Extract the [X, Y] coordinate from the center of the cell holding the provided text.  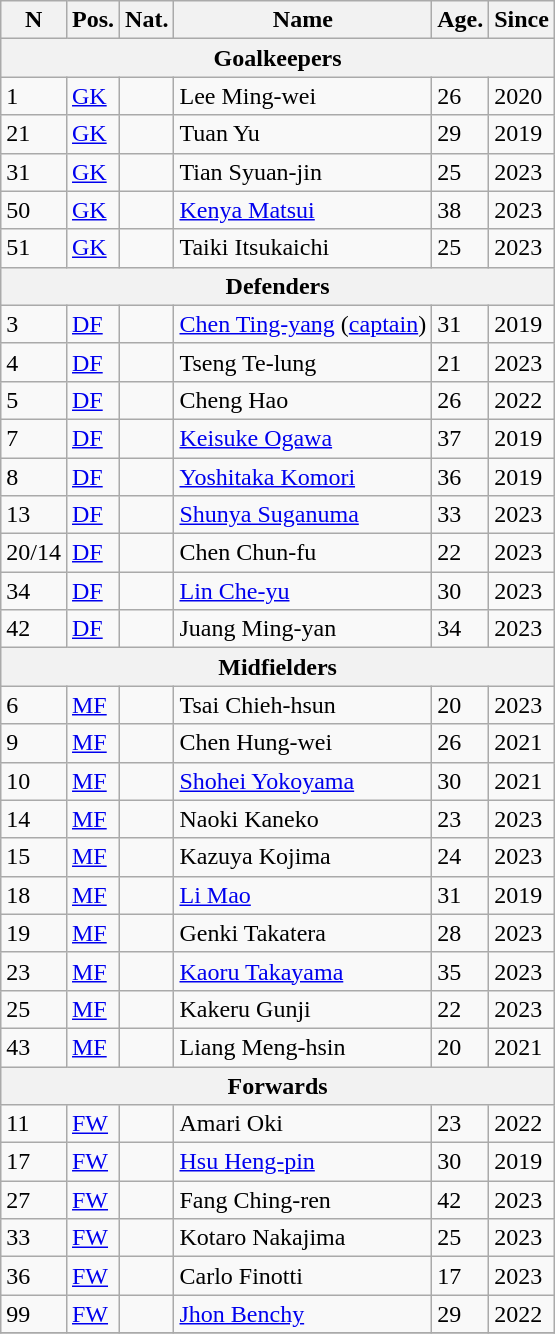
Midfielders [278, 667]
Chen Hung-wei [303, 743]
Juang Ming-yan [303, 629]
37 [460, 438]
9 [34, 743]
Tsai Chieh-hsun [303, 705]
38 [460, 210]
Forwards [278, 1085]
10 [34, 781]
Since [522, 20]
6 [34, 705]
27 [34, 1200]
Naoki Kaneko [303, 819]
Li Mao [303, 895]
28 [460, 933]
Yoshitaka Komori [303, 477]
5 [34, 400]
18 [34, 895]
Liang Meng-hsin [303, 1047]
Lin Che-yu [303, 591]
35 [460, 971]
Genki Takatera [303, 933]
Jhon Benchy [303, 1314]
7 [34, 438]
4 [34, 362]
Defenders [278, 286]
Hsu Heng-pin [303, 1162]
Tuan Yu [303, 134]
Cheng Hao [303, 400]
13 [34, 515]
Age. [460, 20]
Taiki Itsukaichi [303, 248]
Kazuya Kojima [303, 857]
8 [34, 477]
Tseng Te-lung [303, 362]
Kakeru Gunji [303, 1009]
20/14 [34, 553]
Shunya Suganuma [303, 515]
43 [34, 1047]
Name [303, 20]
Chen Chun-fu [303, 553]
Tian Syuan-jin [303, 172]
Fang Ching-ren [303, 1200]
3 [34, 324]
51 [34, 248]
1 [34, 96]
50 [34, 210]
Pos. [92, 20]
Kaoru Takayama [303, 971]
N [34, 20]
Keisuke Ogawa [303, 438]
11 [34, 1124]
2020 [522, 96]
Goalkeepers [278, 58]
Kotaro Nakajima [303, 1238]
Nat. [147, 20]
Carlo Finotti [303, 1276]
15 [34, 857]
Shohei Yokoyama [303, 781]
99 [34, 1314]
Amari Oki [303, 1124]
Chen Ting-yang (captain) [303, 324]
Lee Ming-wei [303, 96]
24 [460, 857]
Kenya Matsui [303, 210]
14 [34, 819]
19 [34, 933]
